Detect which cell encompasses the target text, then output its (X, Y) center coordinate. 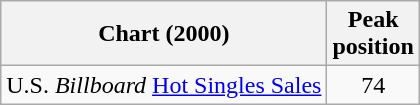
Peakposition (373, 34)
U.S. Billboard Hot Singles Sales (164, 85)
Chart (2000) (164, 34)
74 (373, 85)
